Search for the cell housing the specified text and yield its (X, Y) center coordinate. 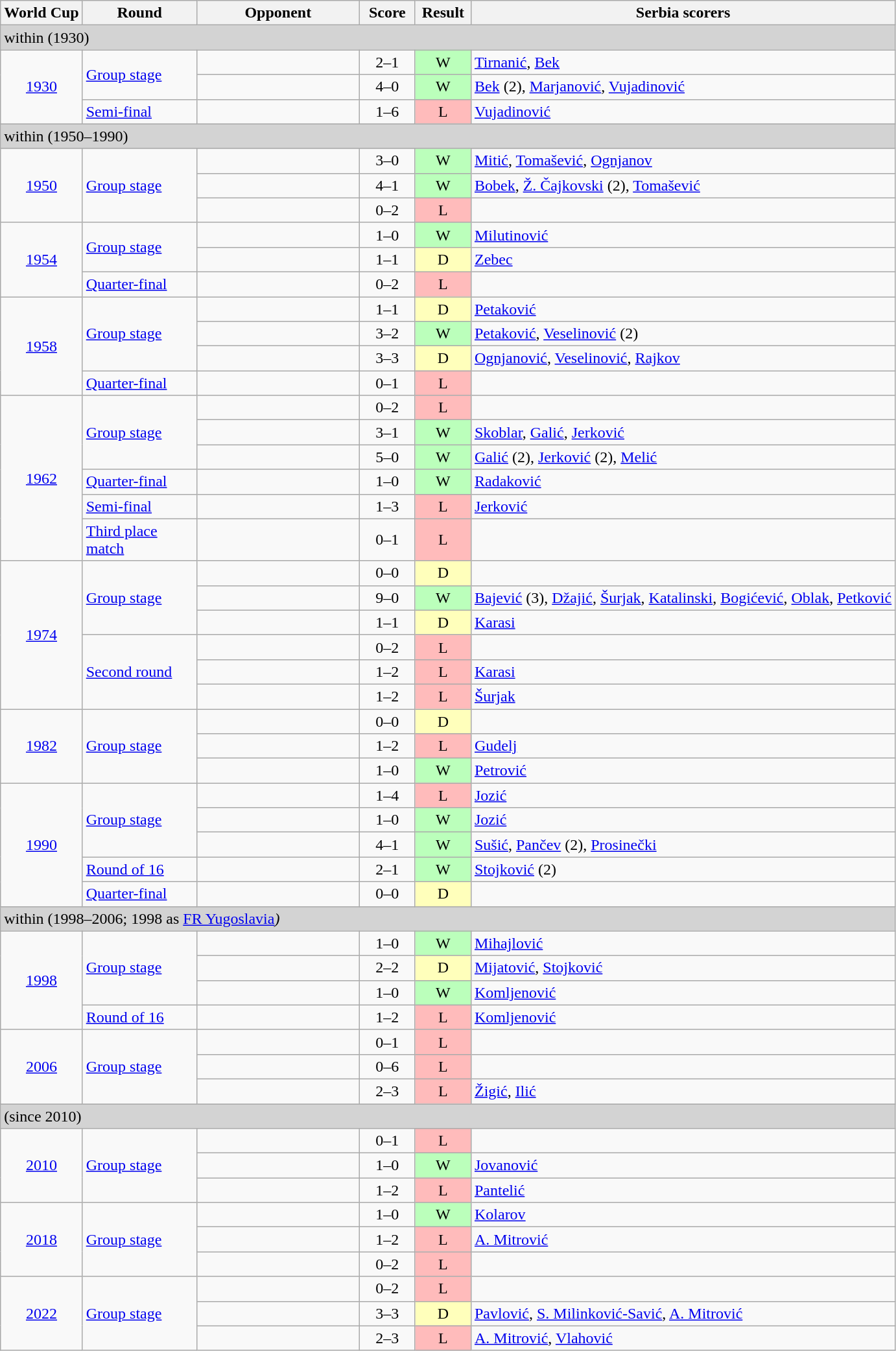
Jovanović (683, 1166)
1–3 (387, 506)
1990 (41, 845)
2–2 (387, 968)
Bobek, Ž. Čajkovski (2), Tomašević (683, 185)
2022 (41, 1313)
1–6 (387, 112)
Opponent (277, 13)
1930 (41, 87)
Skoblar, Galić, Jerković (683, 432)
Kolarov (683, 1215)
2006 (41, 1066)
2010 (41, 1166)
Petaković (683, 309)
Stojković (2) (683, 869)
1950 (41, 185)
Vujadinović (683, 112)
1954 (41, 259)
within (1998–2006; 1998 as FR Yugoslavia) (448, 919)
World Cup (41, 13)
3–2 (387, 334)
Žigić, Ilić (683, 1091)
1974 (41, 635)
5–0 (387, 457)
(since 2010) (448, 1116)
Radaković (683, 482)
Serbia scorers (683, 13)
Pavlović, S. Milinković-Savić, A. Mitrović (683, 1313)
1–4 (387, 795)
Result (443, 13)
1962 (41, 478)
Bajević (3), Džajić, Šurjak, Katalinski, Bogićević, Oblak, Petković (683, 598)
4–0 (387, 87)
Sušić, Pančev (2), Prosinečki (683, 845)
9–0 (387, 598)
Jerković (683, 506)
Galić (2), Jerković (2), Melić (683, 457)
A. Mitrović, Vlahović (683, 1338)
Bek (2), Marjanović, Vujadinović (683, 87)
Petrović (683, 771)
within (1950–1990) (448, 136)
Score (387, 13)
Petaković, Veselinović (2) (683, 334)
Round (139, 13)
Zebec (683, 259)
Second round (139, 672)
Third place match (139, 539)
A. Mitrović (683, 1239)
1998 (41, 980)
3–1 (387, 432)
Pantelić (683, 1190)
0–6 (387, 1066)
Mitić, Tomašević, Ognjanov (683, 161)
Mihajlović (683, 943)
within (1930) (448, 38)
1958 (41, 346)
3–0 (387, 161)
Šurjak (683, 696)
Milutinović (683, 235)
Tirnanić, Bek (683, 62)
Mijatović, Stojković (683, 968)
Gudelj (683, 746)
1982 (41, 746)
2018 (41, 1239)
Ognjanović, Veselinović, Rajkov (683, 358)
